Return the [x, y] coordinate for the center point of the cell that contains the specified text.  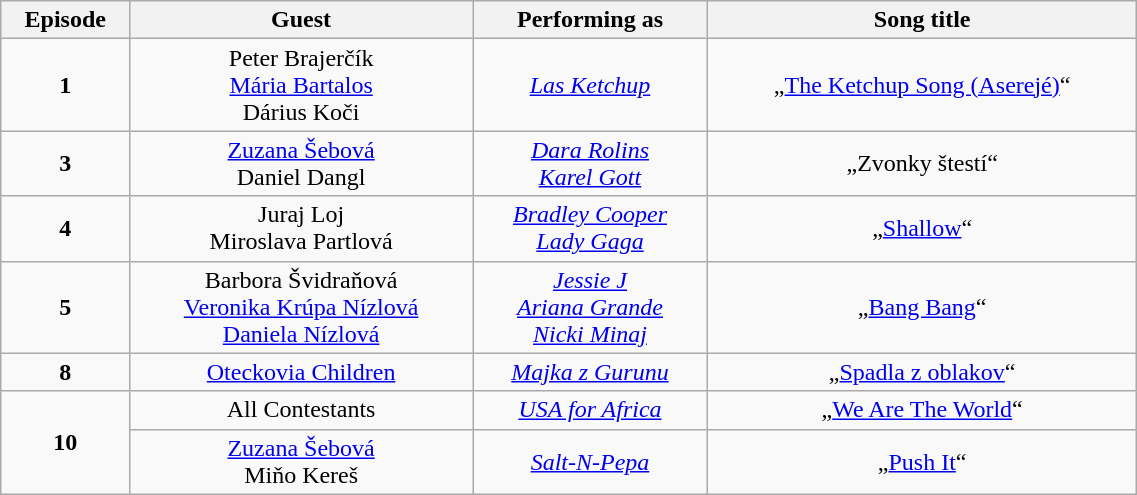
Zuzana ŠebováDaniel Dangl [302, 164]
Barbora ŠvidraňováVeronika Krúpa NízlováDaniela Nízlová [302, 307]
„Zvonky štestí“ [922, 164]
8 [66, 372]
Bradley CooperLady Gaga [590, 228]
„We Are The World“ [922, 410]
Oteckovia Children [302, 372]
Jessie JAriana GrandeNicki Minaj [590, 307]
USA for Africa [590, 410]
Dara RolinsKarel Gott [590, 164]
5 [66, 307]
„Bang Bang“ [922, 307]
Salt-N-Pepa [590, 462]
1 [66, 85]
3 [66, 164]
„Shallow“ [922, 228]
Performing as [590, 20]
„Spadla z oblakov“ [922, 372]
10 [66, 442]
Juraj LojMiroslava Partlová [302, 228]
„The Ketchup Song (Aserejé)“ [922, 85]
Guest [302, 20]
Zuzana ŠebováMiňo Kereš [302, 462]
Song title [922, 20]
Episode [66, 20]
Las Ketchup [590, 85]
4 [66, 228]
Majka z Gurunu [590, 372]
All Contestants [302, 410]
„Push It“ [922, 462]
Peter BrajerčíkMária BartalosDárius Koči [302, 85]
